Return [X, Y] of the center of cell containing provided text 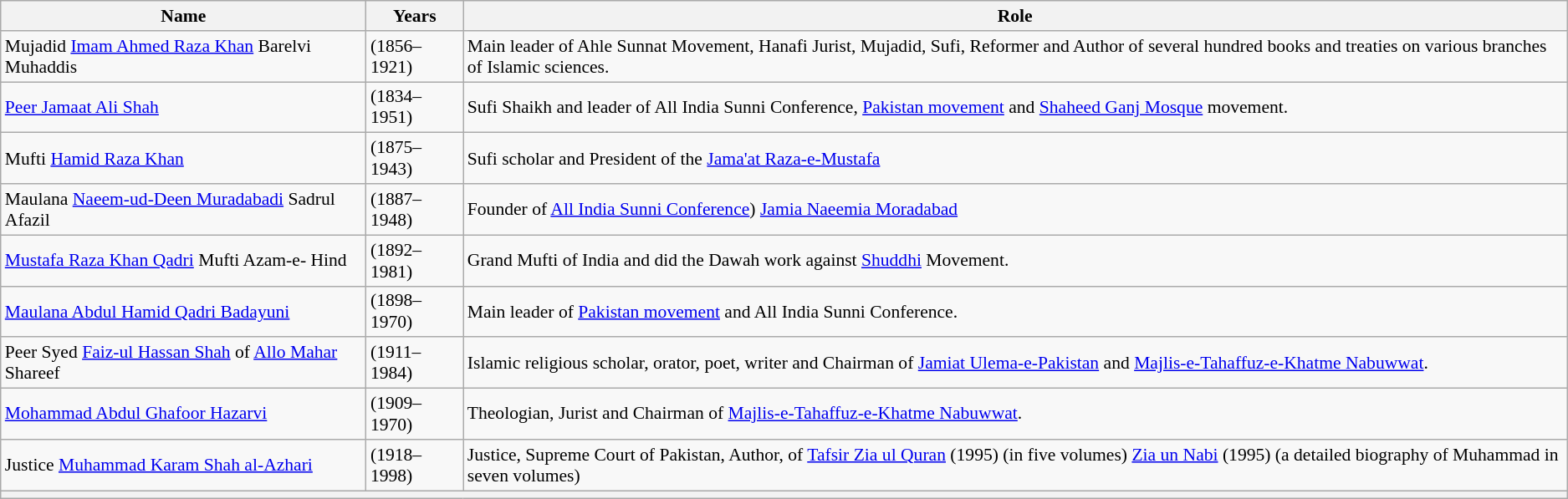
Maulana Naeem-ud-Deen Muradabadi Sadrul Afazil [184, 209]
(1875–1943) [415, 159]
(1918–1998) [415, 465]
(1898–1970) [415, 311]
Peer Jamaat Ali Shah [184, 107]
Name [184, 16]
Islamic religious scholar, orator, poet, writer and Chairman of Jamiat Ulema-e-Pakistan and Majlis-e-Tahaffuz-e-Khatme Nabuwwat. [1015, 363]
Role [1015, 16]
Founder of All India Sunni Conference) Jamia Naeemia Moradabad [1015, 209]
(1892–1981) [415, 261]
Grand Mufti of India and did the Dawah work against Shuddhi Movement. [1015, 261]
(1834–1951) [415, 107]
Years [415, 16]
Mohammad Abdul Ghafoor Hazarvi [184, 415]
Maulana Abdul Hamid Qadri Badayuni [184, 311]
Justice Muhammad Karam Shah al-Azhari [184, 465]
Main leader of Pakistan movement and All India Sunni Conference. [1015, 311]
(1887–1948) [415, 209]
Peer Syed Faiz-ul Hassan Shah of Allo Mahar Shareef [184, 363]
(1856–1921) [415, 57]
(1911–1984) [415, 363]
Mufti Hamid Raza Khan [184, 159]
Mujadid Imam Ahmed Raza Khan Barelvi Muhaddis [184, 57]
(1909–1970) [415, 415]
Sufi Shaikh and leader of All India Sunni Conference, Pakistan movement and Shaheed Ganj Mosque movement. [1015, 107]
Sufi scholar and President of the Jama'at Raza-e-Mustafa [1015, 159]
Mustafa Raza Khan Qadri Mufti Azam-e- Hind [184, 261]
Theologian, Jurist and Chairman of Majlis-e-Tahaffuz-e-Khatme Nabuwwat. [1015, 415]
